Locate the cell with the specified text and output its (x, y) center coordinate. 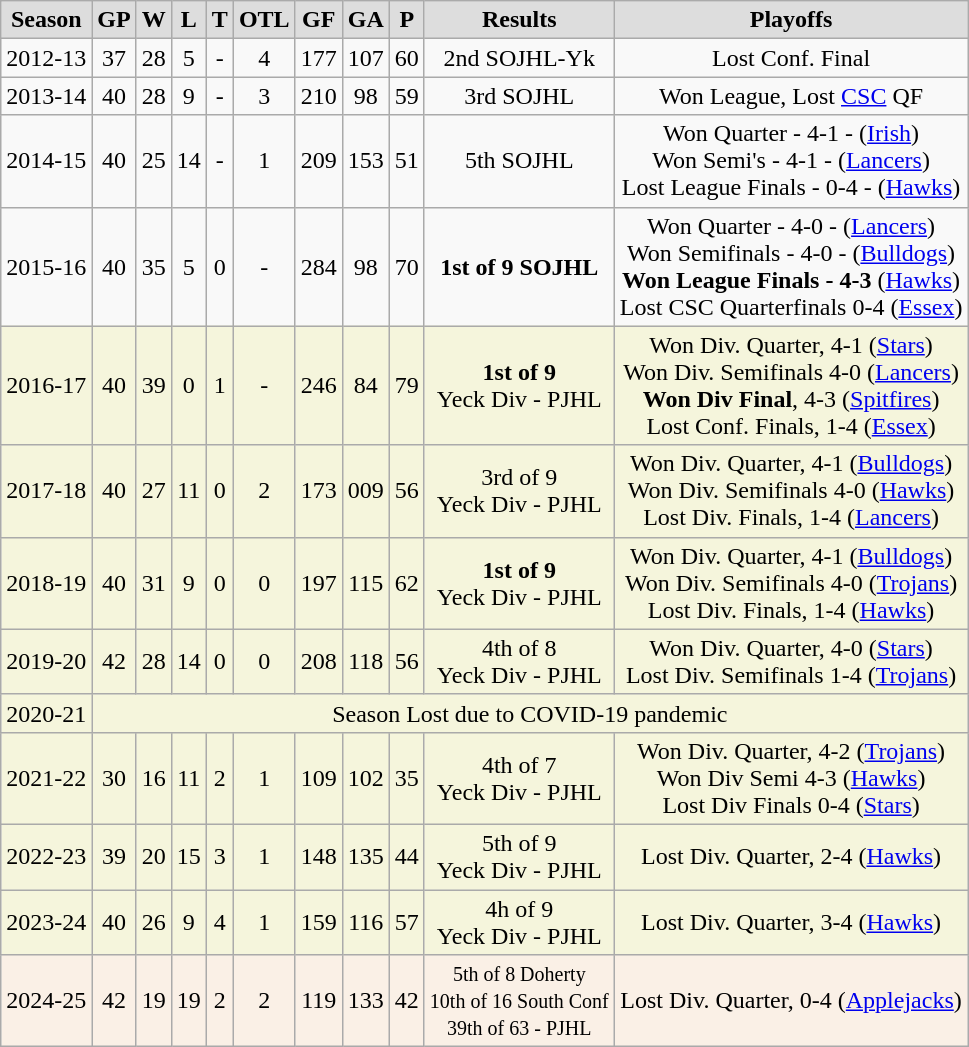
1st of 9 SOJHL (519, 266)
133 (366, 1001)
Won Div. Quarter, 4-1 (Bulldogs)Won Div. Semifinals 4-0 (Hawks)Lost Div. Finals, 1-4 (Lancers) (791, 491)
Won Quarter - 4-1 - (Irish)Won Semi's - 4-1 - (Lancers)Lost League Finals - 0-4 - (Hawks) (791, 161)
Season Lost due to COVID-19 pandemic (530, 713)
2020-21 (46, 713)
102 (366, 778)
Won Div. Quarter, 4-2 (Trojans)Won Div Semi 4-3 (Hawks)Lost Div Finals 0-4 (Stars) (791, 778)
2013-14 (46, 96)
148 (318, 856)
2015-16 (46, 266)
16 (154, 778)
109 (318, 778)
15 (188, 856)
OTL (264, 20)
L (188, 20)
135 (366, 856)
107 (366, 58)
2014-15 (46, 161)
57 (406, 922)
2018-19 (46, 583)
4h of 9 Yeck Div - PJHL (519, 922)
4th of 8 Yeck Div - PJHL (519, 662)
2nd SOJHL-Yk (519, 58)
116 (366, 922)
59 (406, 96)
Won League, Lost CSC QF (791, 96)
210 (318, 96)
Lost Div. Quarter, 0-4 (Applejacks) (791, 1001)
159 (318, 922)
209 (318, 161)
3rd SOJHL (519, 96)
208 (318, 662)
2019-20 (46, 662)
2021-22 (46, 778)
2024-25 (46, 1001)
5th SOJHL (519, 161)
3rd of 9 Yeck Div - PJHL (519, 491)
009 (366, 491)
246 (318, 386)
Lost Conf. Final (791, 58)
4th of 7 Yeck Div - PJHL (519, 778)
44 (406, 856)
284 (318, 266)
P (406, 20)
79 (406, 386)
70 (406, 266)
2012-13 (46, 58)
26 (154, 922)
W (154, 20)
2022-23 (46, 856)
119 (318, 1001)
Playoffs (791, 20)
GF (318, 20)
GP (114, 20)
27 (154, 491)
5th of 9 Yeck Div - PJHL (519, 856)
2017-18 (46, 491)
62 (406, 583)
115 (366, 583)
Lost Div. Quarter, 3-4 (Hawks) (791, 922)
197 (318, 583)
153 (366, 161)
31 (154, 583)
Won Div. Quarter, 4-1 (Bulldogs)Won Div. Semifinals 4-0 (Trojans)Lost Div. Finals, 1-4 (Hawks) (791, 583)
118 (366, 662)
30 (114, 778)
2023-24 (46, 922)
177 (318, 58)
2016-17 (46, 386)
T (220, 20)
5th of 8 Doherty10th of 16 South Conf 39th of 63 - PJHL (519, 1001)
25 (154, 161)
Results (519, 20)
20 (154, 856)
51 (406, 161)
37 (114, 58)
Won Div. Quarter, 4-1 (Stars)Won Div. Semifinals 4-0 (Lancers)Won Div Final, 4-3 (Spitfires)Lost Conf. Finals, 1-4 (Essex) (791, 386)
GA (366, 20)
Won Quarter - 4-0 - (Lancers)Won Semifinals - 4-0 - (Bulldogs)Won League Finals - 4-3 (Hawks)Lost CSC Quarterfinals 0-4 (Essex) (791, 266)
84 (366, 386)
Won Div. Quarter, 4-0 (Stars)Lost Div. Semifinals 1-4 (Trojans) (791, 662)
173 (318, 491)
Lost Div. Quarter, 2-4 (Hawks) (791, 856)
60 (406, 58)
Season (46, 20)
